From the cell containing the given text, extract its center point as (x, y) coordinate. 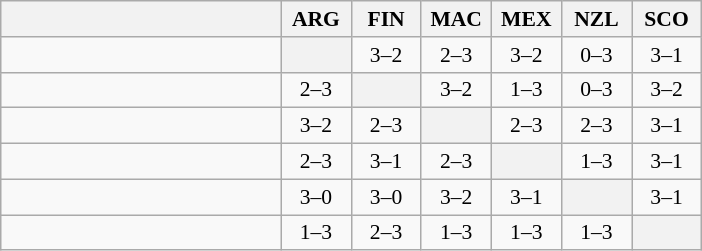
FIN (386, 19)
MAC (456, 19)
MEX (526, 19)
SCO (667, 19)
NZL (596, 19)
ARG (316, 19)
